Locate the cell with the specified text and output its (X, Y) center coordinate. 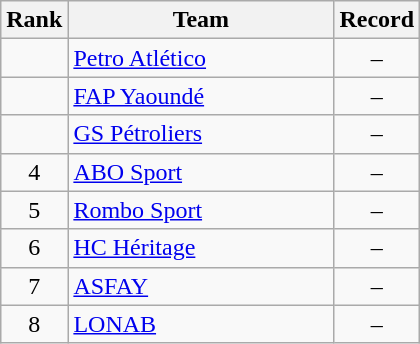
7 (34, 286)
Team (201, 20)
Record (377, 20)
Petro Atlético (201, 58)
FAP Yaoundé (201, 96)
LONAB (201, 324)
Rombo Sport (201, 210)
GS Pétroliers (201, 134)
6 (34, 248)
ASFAY (201, 286)
4 (34, 172)
ABO Sport (201, 172)
5 (34, 210)
HC Héritage (201, 248)
Rank (34, 20)
8 (34, 324)
